Detect which cell encompasses the target text, then output its [X, Y] center coordinate. 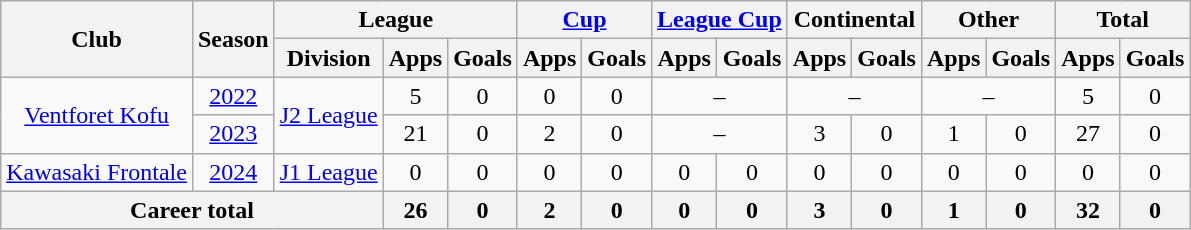
Club [97, 39]
2022 [233, 96]
32 [1088, 210]
Ventforet Kofu [97, 115]
Season [233, 39]
2023 [233, 134]
2024 [233, 172]
Kawasaki Frontale [97, 172]
J2 League [328, 115]
Continental [854, 20]
J1 League [328, 172]
Cup [584, 20]
Division [328, 58]
League [396, 20]
21 [415, 134]
Career total [192, 210]
League Cup [720, 20]
26 [415, 210]
27 [1088, 134]
Total [1123, 20]
Other [988, 20]
